Search for the cell housing the specified text and yield its [x, y] center coordinate. 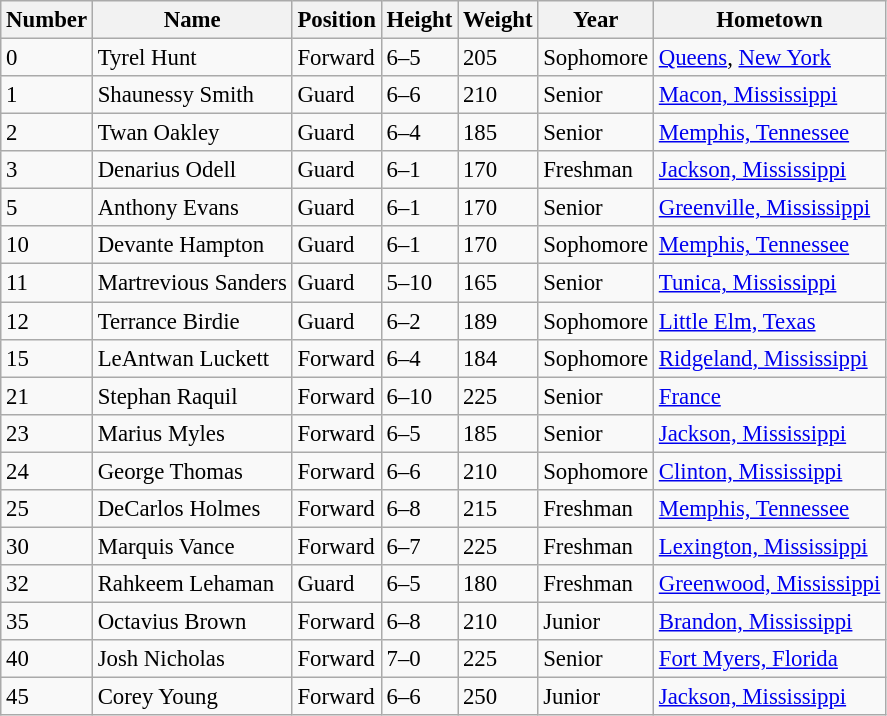
1 [47, 95]
189 [498, 321]
George Thomas [192, 471]
6–7 [419, 546]
Clinton, Mississippi [769, 471]
2 [47, 133]
5 [47, 208]
Hometown [769, 20]
15 [47, 358]
Tunica, Mississippi [769, 283]
Number [47, 20]
7–0 [419, 659]
40 [47, 659]
25 [47, 509]
24 [47, 471]
12 [47, 321]
Ridgeland, Mississippi [769, 358]
5–10 [419, 283]
32 [47, 584]
6–2 [419, 321]
Twan Oakley [192, 133]
30 [47, 546]
Denarius Odell [192, 170]
11 [47, 283]
France [769, 396]
184 [498, 358]
Stephan Raquil [192, 396]
Terrance Birdie [192, 321]
Marius Myles [192, 433]
Tyrel Hunt [192, 58]
Weight [498, 20]
250 [498, 697]
21 [47, 396]
Greenville, Mississippi [769, 208]
Octavius Brown [192, 621]
165 [498, 283]
35 [47, 621]
23 [47, 433]
LeAntwan Luckett [192, 358]
Brandon, Mississippi [769, 621]
Fort Myers, Florida [769, 659]
Martrevious Sanders [192, 283]
Devante Hampton [192, 245]
Josh Nicholas [192, 659]
Little Elm, Texas [769, 321]
Queens, New York [769, 58]
DeCarlos Holmes [192, 509]
Lexington, Mississippi [769, 546]
Position [336, 20]
180 [498, 584]
215 [498, 509]
10 [47, 245]
Shaunessy Smith [192, 95]
0 [47, 58]
205 [498, 58]
Greenwood, Mississippi [769, 584]
Anthony Evans [192, 208]
Corey Young [192, 697]
45 [47, 697]
Marquis Vance [192, 546]
6–10 [419, 396]
Rahkeem Lehaman [192, 584]
3 [47, 170]
Year [596, 20]
Height [419, 20]
Name [192, 20]
Macon, Mississippi [769, 95]
